Return the [x, y] coordinate for the center point of the cell that contains the specified text.  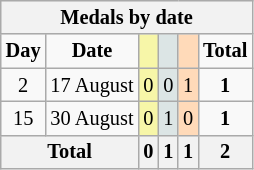
15 [24, 118]
Date [92, 51]
17 August [92, 85]
Day [24, 51]
30 August [92, 118]
Medals by date [127, 17]
